For the text-containing cell, return its midpoint in [X, Y] coordinate format. 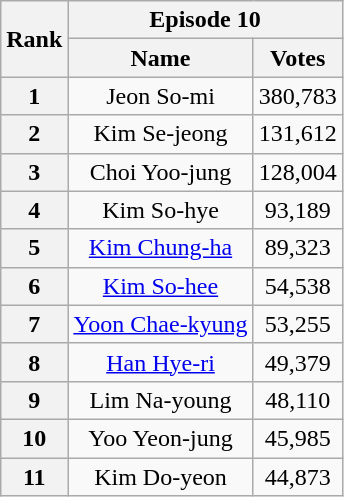
1 [34, 96]
Jeon So-mi [160, 96]
Rank [34, 39]
2 [34, 134]
6 [34, 286]
Kim Se-jeong [160, 134]
Episode 10 [205, 20]
10 [34, 438]
45,985 [298, 438]
7 [34, 324]
53,255 [298, 324]
Kim Chung-ha [160, 248]
Name [160, 58]
380,783 [298, 96]
131,612 [298, 134]
Votes [298, 58]
Choi Yoo-jung [160, 172]
3 [34, 172]
128,004 [298, 172]
4 [34, 210]
5 [34, 248]
54,538 [298, 286]
Kim So-hee [160, 286]
Han Hye-ri [160, 362]
8 [34, 362]
44,873 [298, 477]
Yoon Chae-kyung [160, 324]
93,189 [298, 210]
11 [34, 477]
89,323 [298, 248]
49,379 [298, 362]
Yoo Yeon-jung [160, 438]
Lim Na-young [160, 400]
Kim So-hye [160, 210]
Kim Do-yeon [160, 477]
9 [34, 400]
48,110 [298, 400]
